Determine the (X, Y) coordinate at the center of the cell enclosing the given text.  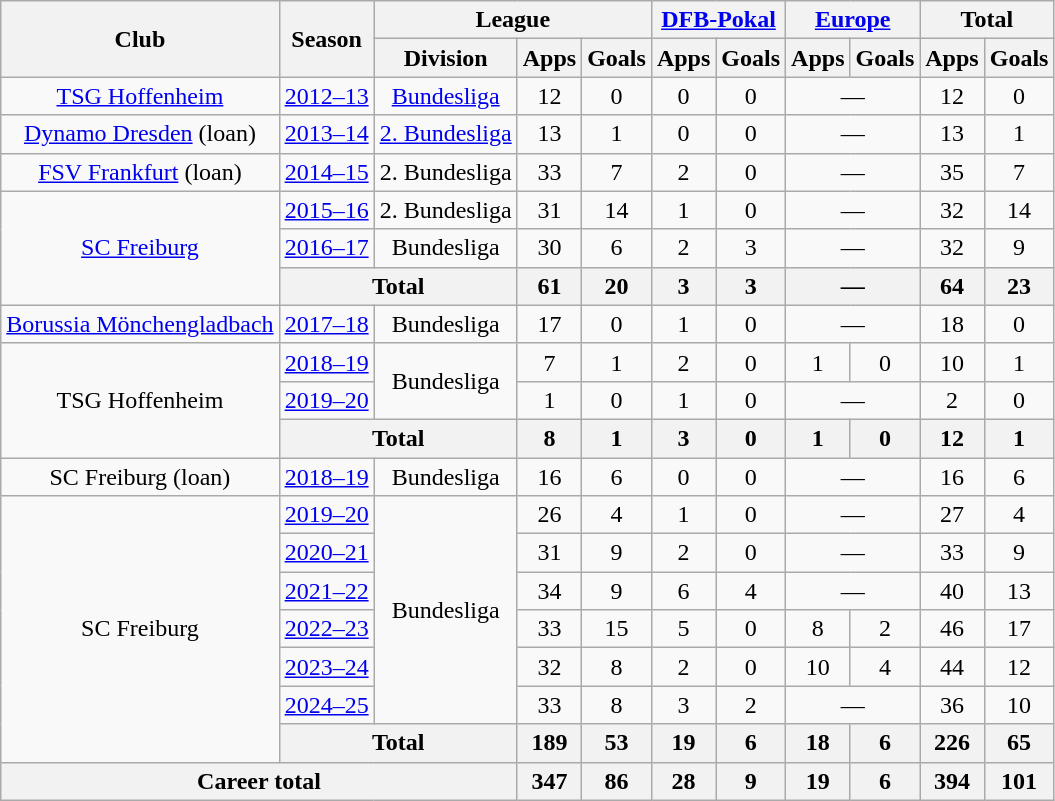
34 (549, 591)
65 (1019, 743)
40 (952, 591)
2024–25 (326, 705)
5 (683, 629)
2012–13 (326, 96)
Club (140, 39)
2022–23 (326, 629)
League (512, 20)
226 (952, 743)
28 (683, 781)
Dynamo Dresden (loan) (140, 134)
347 (549, 781)
53 (617, 743)
2020–21 (326, 553)
35 (952, 172)
2016–17 (326, 248)
SC Freiburg (loan) (140, 477)
Division (446, 58)
26 (549, 515)
2015–16 (326, 210)
64 (952, 286)
20 (617, 286)
2017–18 (326, 324)
61 (549, 286)
2021–22 (326, 591)
2013–14 (326, 134)
2014–15 (326, 172)
30 (549, 248)
44 (952, 667)
FSV Frankfurt (loan) (140, 172)
23 (1019, 286)
189 (549, 743)
36 (952, 705)
394 (952, 781)
46 (952, 629)
101 (1019, 781)
Career total (259, 781)
Season (326, 39)
27 (952, 515)
DFB-Pokal (718, 20)
86 (617, 781)
2023–24 (326, 667)
Europe (853, 20)
15 (617, 629)
Borussia Mönchengladbach (140, 324)
